Output the (X, Y) coordinate of the center of the cell containing the given text.  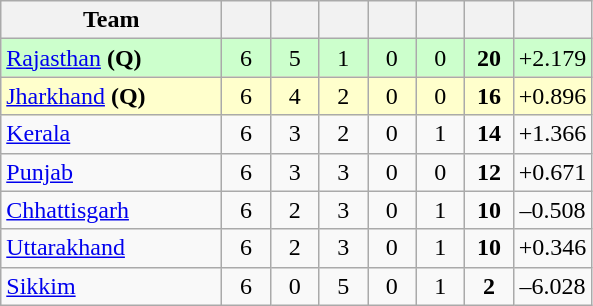
20 (490, 58)
Kerala (112, 134)
+1.366 (552, 134)
Team (112, 20)
–0.508 (552, 210)
+2.179 (552, 58)
Jharkhand (Q) (112, 96)
12 (490, 172)
14 (490, 134)
+0.896 (552, 96)
+0.346 (552, 248)
Uttarakhand (112, 248)
+0.671 (552, 172)
4 (294, 96)
Rajasthan (Q) (112, 58)
16 (490, 96)
Punjab (112, 172)
–6.028 (552, 286)
Sikkim (112, 286)
Chhattisgarh (112, 210)
